Locate the cell with the specified text and output its (X, Y) center coordinate. 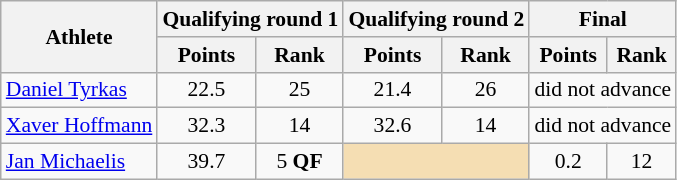
21.4 (392, 90)
22.5 (206, 90)
Jan Michaelis (80, 162)
0.2 (568, 162)
Qualifying round 1 (250, 19)
Final (602, 19)
Xaver Hoffmann (80, 126)
12 (642, 162)
25 (300, 90)
Athlete (80, 36)
5 QF (300, 162)
39.7 (206, 162)
32.3 (206, 126)
Daniel Tyrkas (80, 90)
32.6 (392, 126)
26 (486, 90)
Qualifying round 2 (436, 19)
